Determine the [X, Y] coordinate at the center of the cell enclosing the given text.  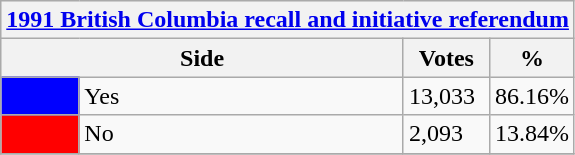
Side [202, 58]
86.16% [532, 96]
1991 British Columbia recall and initiative referendum [288, 20]
Votes [446, 58]
13.84% [532, 134]
% [532, 58]
No [242, 134]
13,033 [446, 96]
2,093 [446, 134]
Yes [242, 96]
